Find where the given text appears and provide that cell's center as [x, y] coordinate. 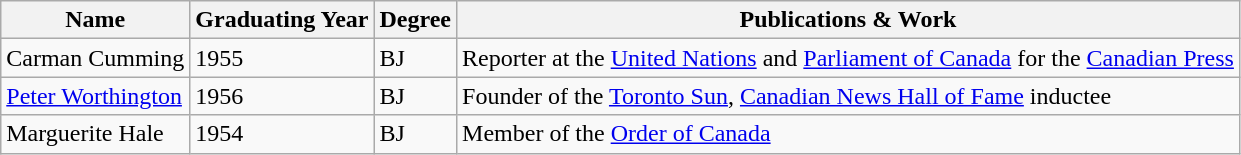
Peter Worthington [96, 96]
Member of the Order of Canada [848, 134]
Graduating Year [282, 20]
1956 [282, 96]
1955 [282, 58]
1954 [282, 134]
Degree [416, 20]
Publications & Work [848, 20]
Founder of the Toronto Sun, Canadian News Hall of Fame inductee [848, 96]
Carman Cumming [96, 58]
Reporter at the United Nations and Parliament of Canada for the Canadian Press [848, 58]
Name [96, 20]
Marguerite Hale [96, 134]
